Return (X, Y) of the center of cell containing provided text 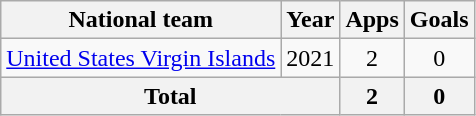
Year (310, 20)
2021 (310, 58)
Goals (439, 20)
Total (170, 96)
Apps (372, 20)
United States Virgin Islands (141, 58)
National team (141, 20)
